Scan for the cell matching the given text and deliver its (X, Y) coordinate at center. 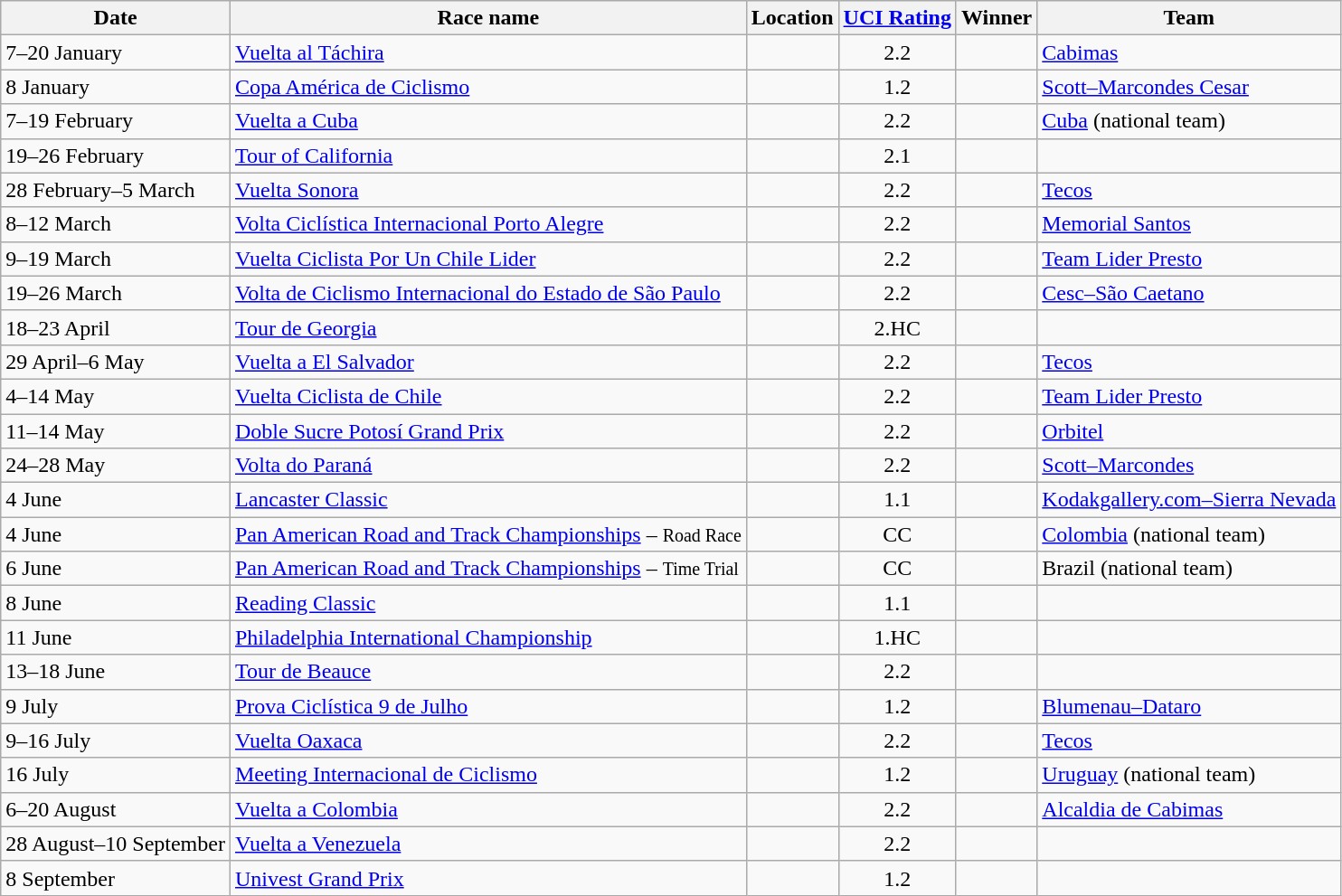
Alcaldia de Cabimas (1189, 809)
2.1 (897, 156)
Prova Ciclística 9 de Julho (488, 706)
18–23 April (116, 327)
Copa América de Ciclismo (488, 87)
Tour of California (488, 156)
Vuelta Ciclista Por Un Chile Lider (488, 259)
Vuelta Oaxaca (488, 740)
Tour de Georgia (488, 327)
Winner (997, 18)
Memorial Santos (1189, 224)
Cuba (national team) (1189, 121)
9–19 March (116, 259)
29 April–6 May (116, 362)
8 June (116, 603)
Tour de Beauce (488, 672)
Volta do Paraná (488, 466)
8 September (116, 878)
4–14 May (116, 396)
24–28 May (116, 466)
Reading Classic (488, 603)
8 January (116, 87)
11 June (116, 637)
7–19 February (116, 121)
9–16 July (116, 740)
9 July (116, 706)
19–26 February (116, 156)
UCI Rating (897, 18)
Kodakgallery.com–Sierra Nevada (1189, 500)
Blumenau–Dataro (1189, 706)
Scott–Marcondes Cesar (1189, 87)
28 August–10 September (116, 844)
16 July (116, 775)
Volta de Ciclismo Internacional do Estado de São Paulo (488, 293)
Univest Grand Prix (488, 878)
Cabimas (1189, 52)
Vuelta a Colombia (488, 809)
7–20 January (116, 52)
Location (792, 18)
Cesc–São Caetano (1189, 293)
2.HC (897, 327)
Meeting Internacional de Ciclismo (488, 775)
28 February–5 March (116, 190)
Vuelta al Táchira (488, 52)
1.HC (897, 637)
Race name (488, 18)
Orbitel (1189, 431)
6 June (116, 569)
Uruguay (national team) (1189, 775)
19–26 March (116, 293)
Pan American Road and Track Championships – Time Trial (488, 569)
8–12 March (116, 224)
Scott–Marcondes (1189, 466)
13–18 June (116, 672)
Vuelta a Venezuela (488, 844)
6–20 August (116, 809)
Doble Sucre Potosí Grand Prix (488, 431)
11–14 May (116, 431)
Vuelta Ciclista de Chile (488, 396)
Brazil (national team) (1189, 569)
Pan American Road and Track Championships – Road Race (488, 534)
Date (116, 18)
Volta Ciclística Internacional Porto Alegre (488, 224)
Vuelta a Cuba (488, 121)
Vuelta a El Salvador (488, 362)
Philadelphia International Championship (488, 637)
Lancaster Classic (488, 500)
Team (1189, 18)
Vuelta Sonora (488, 190)
Colombia (national team) (1189, 534)
